Identify which cell holds the provided text, then report its (X, Y) central coordinate. 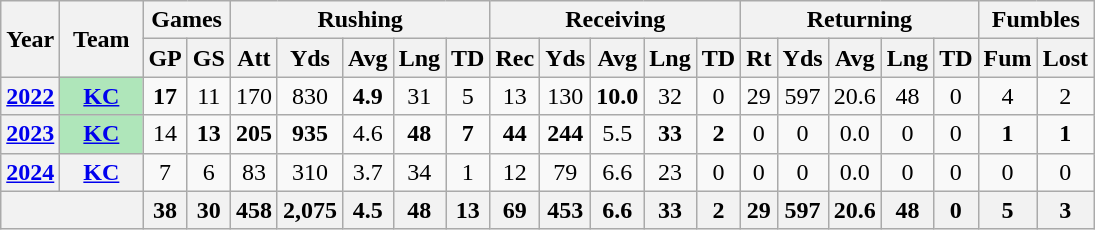
34 (419, 172)
Fum (1008, 58)
935 (310, 134)
79 (566, 172)
83 (254, 172)
244 (566, 134)
Year (30, 39)
44 (515, 134)
2,075 (310, 210)
38 (165, 210)
Receiving (616, 20)
205 (254, 134)
31 (419, 96)
4.9 (368, 96)
Rushing (360, 20)
32 (670, 96)
830 (310, 96)
GP (165, 58)
4.5 (368, 210)
14 (165, 134)
6 (208, 172)
2022 (30, 96)
2023 (30, 134)
4.6 (368, 134)
130 (566, 96)
Lost (1065, 58)
453 (566, 210)
10.0 (618, 96)
4 (1008, 96)
Att (254, 58)
2024 (30, 172)
310 (310, 172)
11 (208, 96)
Rec (515, 58)
17 (165, 96)
Team (102, 39)
30 (208, 210)
69 (515, 210)
458 (254, 210)
170 (254, 96)
Games (186, 20)
3 (1065, 210)
Returning (860, 20)
5.5 (618, 134)
Rt (759, 58)
23 (670, 172)
GS (208, 58)
Fumbles (1036, 20)
3.7 (368, 172)
12 (515, 172)
